Output the (X, Y) coordinate of the center of the cell containing the given text.  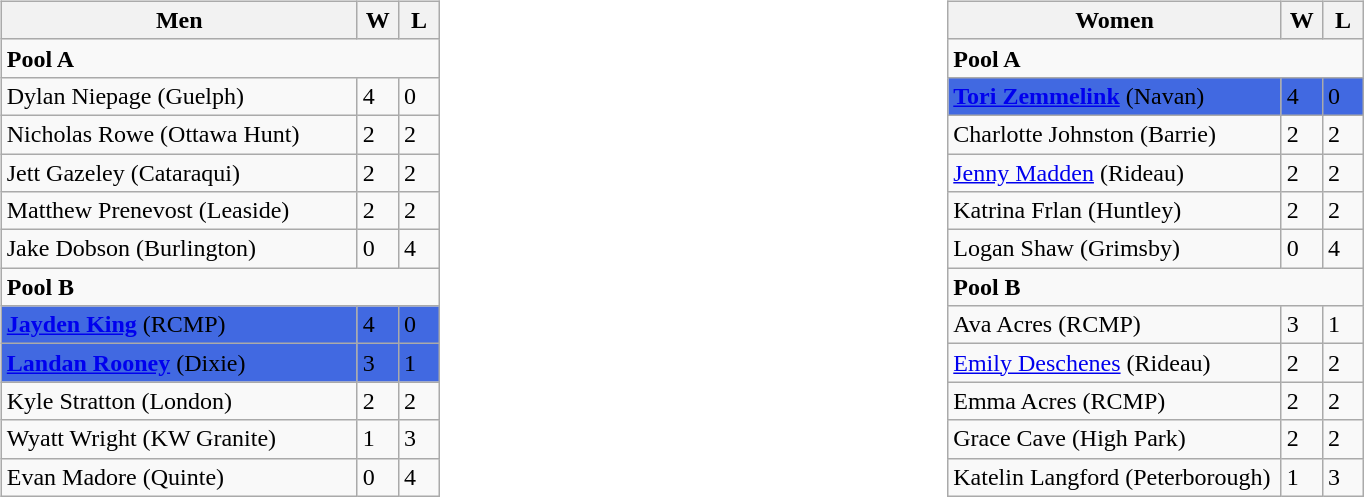
Jayden King (RCMP) (179, 325)
Jett Gazeley (Cataraqui) (179, 173)
Tori Zemmelink (Navan) (1115, 96)
Evan Madore (Quinte) (179, 477)
Matthew Prenevost (Leaside) (179, 211)
Katelin Langford (Peterborough) (1115, 477)
Logan Shaw (Grimsby) (1115, 249)
Charlotte Johnston (Barrie) (1115, 134)
Landan Rooney (Dixie) (179, 363)
Women (1115, 20)
Men (179, 20)
Jenny Madden (Rideau) (1115, 173)
Nicholas Rowe (Ottawa Hunt) (179, 134)
Ava Acres (RCMP) (1115, 325)
Emily Deschenes (Rideau) (1115, 363)
Grace Cave (High Park) (1115, 439)
Wyatt Wright (KW Granite) (179, 439)
Dylan Niepage (Guelph) (179, 96)
Katrina Frlan (Huntley) (1115, 211)
Emma Acres (RCMP) (1115, 401)
Kyle Stratton (London) (179, 401)
Jake Dobson (Burlington) (179, 249)
